Find where the given text appears and provide that cell's center as [X, Y] coordinate. 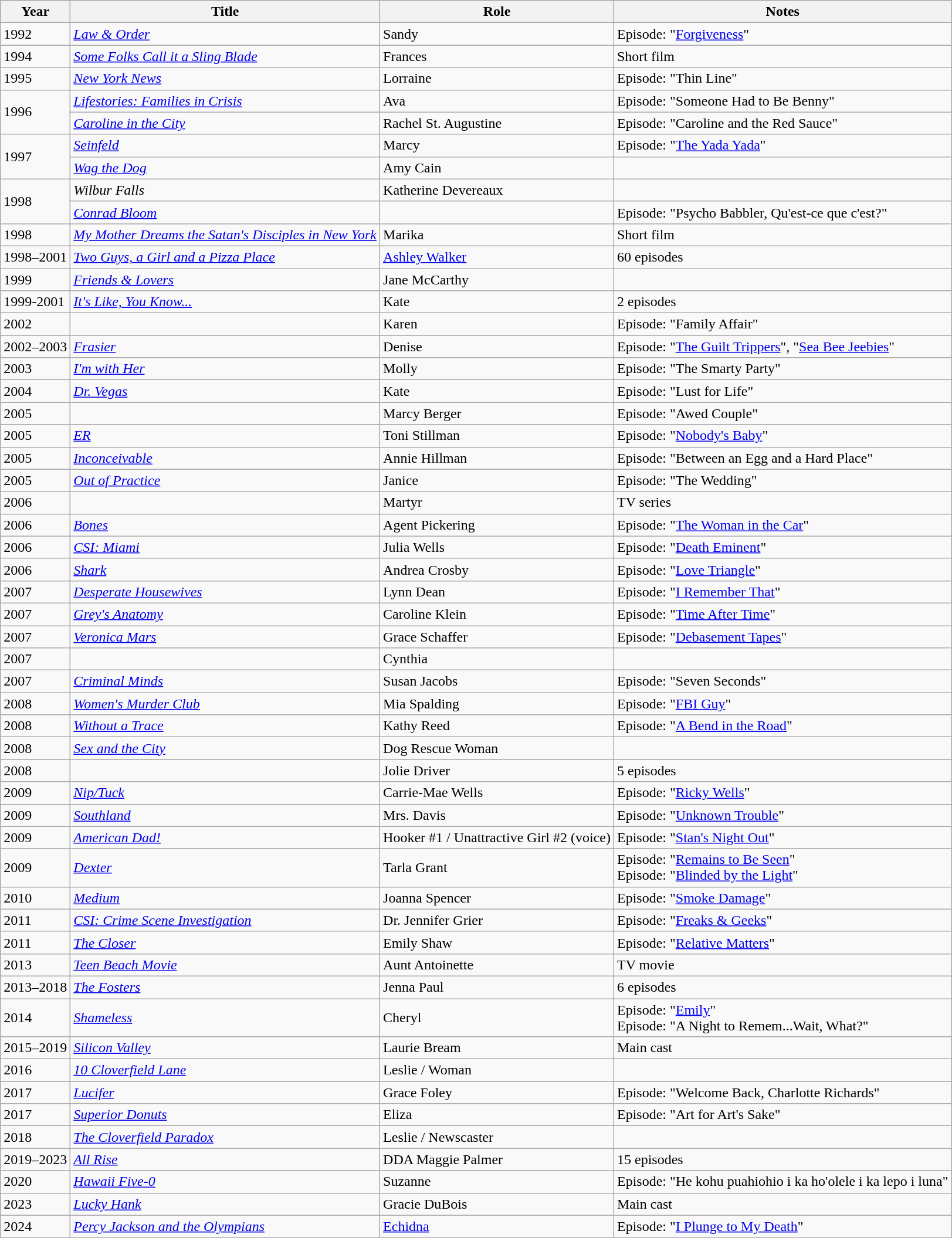
Frances [497, 56]
I'm with Her [225, 369]
2020 [35, 1182]
Nip/Tuck [225, 793]
Laurie Bream [497, 1048]
1995 [35, 79]
Episode: "I Plunge to My Death" [782, 1226]
Year [35, 12]
Episode: "Stan's Night Out" [782, 837]
Annie Hillman [497, 458]
Emily Shaw [497, 942]
Episode: "Forgiveness" [782, 34]
10 Cloverfield Lane [225, 1070]
Episode: "Love Triangle" [782, 569]
Grace Schaffer [497, 636]
Episode: "Debasement Tapes" [782, 636]
Jenna Paul [497, 987]
Superior Donuts [225, 1115]
Ava [497, 101]
Medium [225, 898]
Ashley Walker [497, 257]
The Fosters [225, 987]
Kathy Reed [497, 726]
Episode: "The Woman in the Car" [782, 525]
Episode: "A Bend in the Road" [782, 726]
Episode: "Psycho Babbler, Qu'est-ce que c'est?" [782, 212]
Episode: "Smoke Damage" [782, 898]
2 episodes [782, 302]
Rachel St. Augustine [497, 123]
Molly [497, 369]
Percy Jackson and the Olympians [225, 1226]
1999-2001 [35, 302]
Dog Rescue Woman [497, 748]
Episode: "Remains to Be Seen"Episode: "Blinded by the Light" [782, 868]
My Mother Dreams the Satan's Disciples in New York [225, 235]
Sex and the City [225, 748]
Caroline in the City [225, 123]
2024 [35, 1226]
Echidna [497, 1226]
Lynn Dean [497, 592]
ER [225, 436]
Role [497, 12]
Episode: "FBI Guy" [782, 704]
Inconceivable [225, 458]
Denise [497, 347]
Shameless [225, 1017]
Gracie DuBois [497, 1204]
Episode: "Unknown Trouble" [782, 815]
Andrea Crosby [497, 569]
It's Like, You Know... [225, 302]
Episode: "Lust for Life" [782, 391]
Julia Wells [497, 547]
2014 [35, 1017]
Episode: "I Remember That" [782, 592]
2013–2018 [35, 987]
Marika [497, 235]
TV series [782, 503]
Jane McCarthy [497, 280]
Episode: "Welcome Back, Charlotte Richards" [782, 1093]
Dexter [225, 868]
2004 [35, 391]
The Closer [225, 942]
Hawaii Five-0 [225, 1182]
Episode: "Ricky Wells" [782, 793]
Agent Pickering [497, 525]
Aunt Antoinette [497, 965]
Episode: "Relative Matters" [782, 942]
2013 [35, 965]
Mia Spalding [497, 704]
Notes [782, 12]
Silicon Valley [225, 1048]
Caroline Klein [497, 614]
1994 [35, 56]
Episode: "The Wedding" [782, 480]
2019–2023 [35, 1159]
Title [225, 12]
Episode: "Between an Egg and a Hard Place" [782, 458]
Joanna Spencer [497, 898]
Suzanne [497, 1182]
Southland [225, 815]
Veronica Mars [225, 636]
Martyr [497, 503]
2010 [35, 898]
Desperate Housewives [225, 592]
5 episodes [782, 771]
Mrs. Davis [497, 815]
Two Guys, a Girl and a Pizza Place [225, 257]
TV movie [782, 965]
Episode: "Emily" Episode: "A Night to Remem...Wait, What?" [782, 1017]
Cheryl [497, 1017]
Shark [225, 569]
Bones [225, 525]
Marcy Berger [497, 413]
Episode: "Art for Art's Sake" [782, 1115]
Katherine Devereaux [497, 190]
The Cloverfield Paradox [225, 1137]
Seinfeld [225, 145]
Out of Practice [225, 480]
Women's Murder Club [225, 704]
2003 [35, 369]
Lifestories: Families in Crisis [225, 101]
Episode: "Time After Time" [782, 614]
All Rise [225, 1159]
2002–2003 [35, 347]
2002 [35, 324]
CSI: Crime Scene Investigation [225, 920]
Hooker #1 / Unattractive Girl #2 (voice) [497, 837]
Karen [497, 324]
Janice [497, 480]
2018 [35, 1137]
Teen Beach Movie [225, 965]
1992 [35, 34]
1998–2001 [35, 257]
15 episodes [782, 1159]
2016 [35, 1070]
Episode: "Seven Seconds" [782, 681]
Sandy [497, 34]
Episode: "Family Affair" [782, 324]
2015–2019 [35, 1048]
Marcy [497, 145]
CSI: Miami [225, 547]
Grey's Anatomy [225, 614]
Friends & Lovers [225, 280]
Without a Trace [225, 726]
Episode: "Freaks & Geeks" [782, 920]
Episode: "Caroline and the Red Sauce" [782, 123]
Episode: "He kohu puahiohio i ka ho'olele i ka lepo i luna" [782, 1182]
Amy Cain [497, 168]
Episode: "Nobody's Baby" [782, 436]
Conrad Bloom [225, 212]
Eliza [497, 1115]
Lorraine [497, 79]
1999 [35, 280]
1997 [35, 157]
Leslie / Woman [497, 1070]
6 episodes [782, 987]
60 episodes [782, 257]
Episode: "The Smarty Party" [782, 369]
Criminal Minds [225, 681]
Episode: "The Yada Yada" [782, 145]
Wag the Dog [225, 168]
Wilbur Falls [225, 190]
Grace Foley [497, 1093]
Toni Stillman [497, 436]
Episode: "Someone Had to Be Benny" [782, 101]
Tarla Grant [497, 868]
Dr. Vegas [225, 391]
Frasier [225, 347]
New York News [225, 79]
Dr. Jennifer Grier [497, 920]
Episode: "The Guilt Trippers", "Sea Bee Jeebies" [782, 347]
Carrie-Mae Wells [497, 793]
2023 [35, 1204]
DDA Maggie Palmer [497, 1159]
Lucky Hank [225, 1204]
Susan Jacobs [497, 681]
Leslie / Newscaster [497, 1137]
Lucifer [225, 1093]
Some Folks Call it a Sling Blade [225, 56]
Cynthia [497, 659]
1996 [35, 112]
Episode: "Thin Line" [782, 79]
Law & Order [225, 34]
Jolie Driver [497, 771]
Episode: "Death Eminent" [782, 547]
American Dad! [225, 837]
Episode: "Awed Couple" [782, 413]
